Determine the (x, y) coordinate at the center of the cell enclosing the given text.  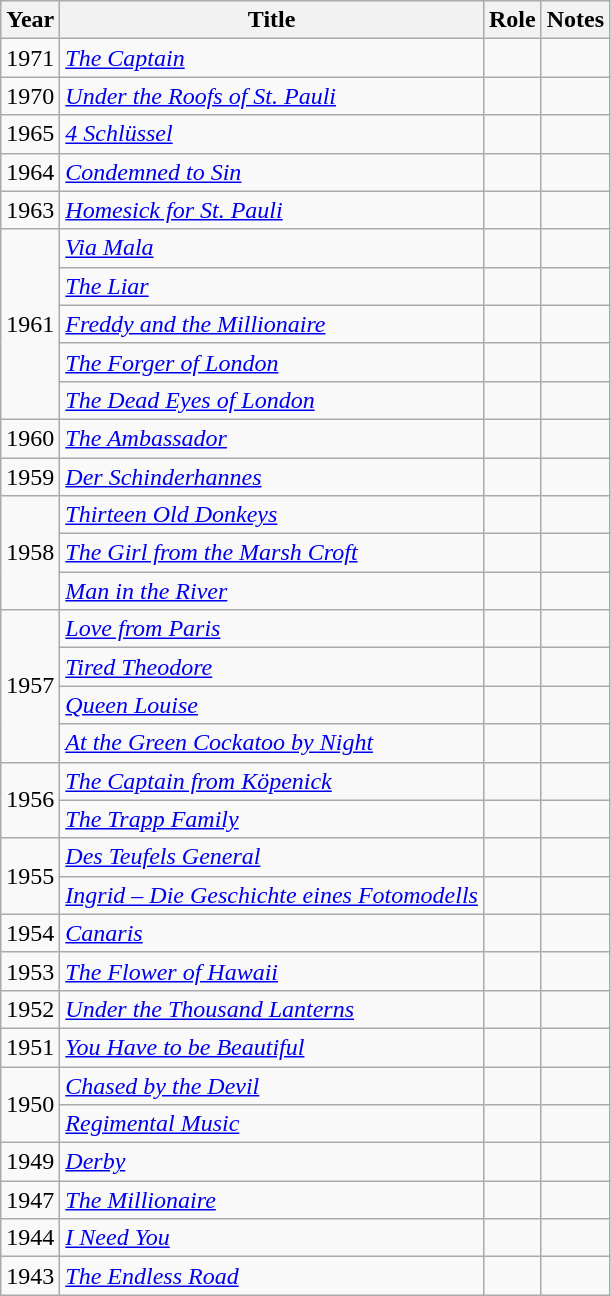
1944 (30, 1238)
Under the Thousand Lanterns (272, 1009)
1963 (30, 210)
Condemned to Sin (272, 172)
1947 (30, 1200)
1965 (30, 134)
The Endless Road (272, 1276)
Chased by the Devil (272, 1085)
The Captain from Köpenick (272, 781)
1964 (30, 172)
Love from Paris (272, 629)
1957 (30, 686)
1961 (30, 324)
The Forger of London (272, 362)
1950 (30, 1104)
1960 (30, 438)
The Dead Eyes of London (272, 400)
1958 (30, 553)
1954 (30, 933)
Under the Roofs of St. Pauli (272, 96)
Homesick for St. Pauli (272, 210)
The Millionaire (272, 1200)
Title (272, 20)
Freddy and the Millionaire (272, 324)
1971 (30, 58)
1951 (30, 1047)
1956 (30, 800)
Des Teufels General (272, 857)
4 Schlüssel (272, 134)
Year (30, 20)
Derby (272, 1162)
Role (512, 20)
Queen Louise (272, 705)
Ingrid – Die Geschichte eines Fotomodells (272, 895)
Notes (575, 20)
Via Mala (272, 248)
The Captain (272, 58)
1952 (30, 1009)
1959 (30, 477)
The Flower of Hawaii (272, 971)
I Need You (272, 1238)
Man in the River (272, 591)
The Girl from the Marsh Croft (272, 553)
Thirteen Old Donkeys (272, 515)
The Liar (272, 286)
The Trapp Family (272, 819)
1949 (30, 1162)
1970 (30, 96)
1955 (30, 876)
At the Green Cockatoo by Night (272, 743)
Canaris (272, 933)
1943 (30, 1276)
Der Schinderhannes (272, 477)
1953 (30, 971)
Tired Theodore (272, 667)
The Ambassador (272, 438)
You Have to be Beautiful (272, 1047)
Regimental Music (272, 1124)
